For the text-containing cell, return its midpoint in (x, y) coordinate format. 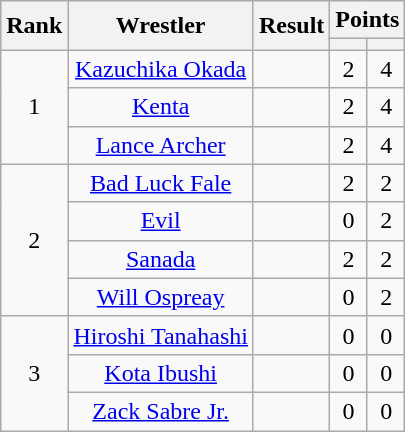
3 (34, 373)
1 (34, 107)
Will Ospreay (161, 297)
Zack Sabre Jr. (161, 411)
Wrestler (161, 26)
Evil (161, 221)
Result (291, 26)
Kenta (161, 107)
Kota Ibushi (161, 373)
Points (368, 20)
Lance Archer (161, 145)
Rank (34, 26)
Bad Luck Fale (161, 183)
Sanada (161, 259)
Kazuchika Okada (161, 69)
Hiroshi Tanahashi (161, 335)
